For the text-containing cell, return its midpoint in [X, Y] coordinate format. 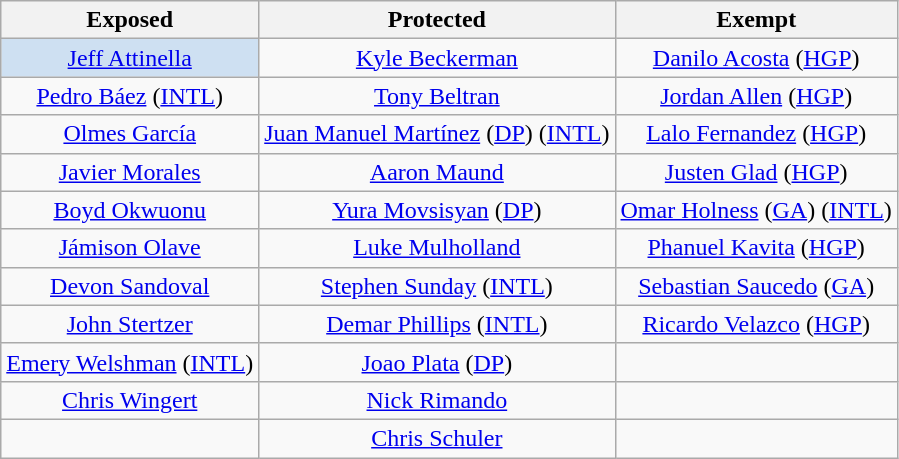
Lalo Fernandez (HGP) [756, 134]
Kyle Beckerman [437, 58]
Joao Plata (DP) [437, 362]
Jordan Allen (HGP) [756, 96]
John Stertzer [130, 324]
Protected [437, 20]
Jámison Olave [130, 248]
Javier Morales [130, 172]
Luke Mulholland [437, 248]
Demar Phillips (INTL) [437, 324]
Chris Schuler [437, 438]
Ricardo Velazco (HGP) [756, 324]
Aaron Maund [437, 172]
Olmes García [130, 134]
Tony Beltran [437, 96]
Stephen Sunday (INTL) [437, 286]
Pedro Báez (INTL) [130, 96]
Danilo Acosta (HGP) [756, 58]
Jeff Attinella [130, 58]
Phanuel Kavita (HGP) [756, 248]
Nick Rimando [437, 400]
Devon Sandoval [130, 286]
Juan Manuel Martínez (DP) (INTL) [437, 134]
Sebastian Saucedo (GA) [756, 286]
Exempt [756, 20]
Justen Glad (HGP) [756, 172]
Emery Welshman (INTL) [130, 362]
Exposed [130, 20]
Boyd Okwuonu [130, 210]
Chris Wingert [130, 400]
Yura Movsisyan (DP) [437, 210]
Omar Holness (GA) (INTL) [756, 210]
